Locate the cell with the specified text and output its (x, y) center coordinate. 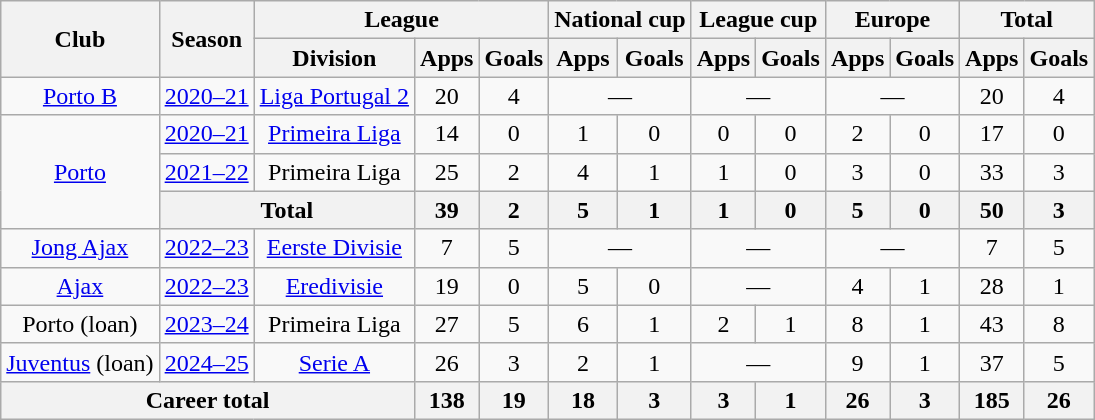
National cup (620, 20)
Season (206, 39)
33 (992, 172)
Ajax (80, 286)
43 (992, 324)
138 (447, 400)
League cup (758, 20)
9 (857, 362)
2024–25 (206, 362)
39 (447, 210)
17 (992, 134)
Eredivisie (334, 286)
28 (992, 286)
Juventus (loan) (80, 362)
League (402, 20)
50 (992, 210)
Porto (loan) (80, 324)
Jong Ajax (80, 248)
Eerste Divisie (334, 248)
27 (447, 324)
25 (447, 172)
6 (583, 324)
Europe (892, 20)
Division (334, 58)
2023–24 (206, 324)
Liga Portugal 2 (334, 96)
Serie A (334, 362)
Career total (208, 400)
Club (80, 39)
14 (447, 134)
37 (992, 362)
2021–22 (206, 172)
185 (992, 400)
Porto B (80, 96)
Porto (80, 172)
18 (583, 400)
